For the text-containing cell, return its midpoint in [x, y] coordinate format. 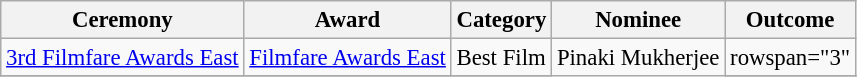
Award [348, 20]
3rd Filmfare Awards East [122, 58]
Filmfare Awards East [348, 58]
Best Film [501, 58]
Pinaki Mukherjee [638, 58]
Category [501, 20]
Nominee [638, 20]
Outcome [790, 20]
Ceremony [122, 20]
rowspan="3" [790, 58]
